For the text-containing cell, return its midpoint in (x, y) coordinate format. 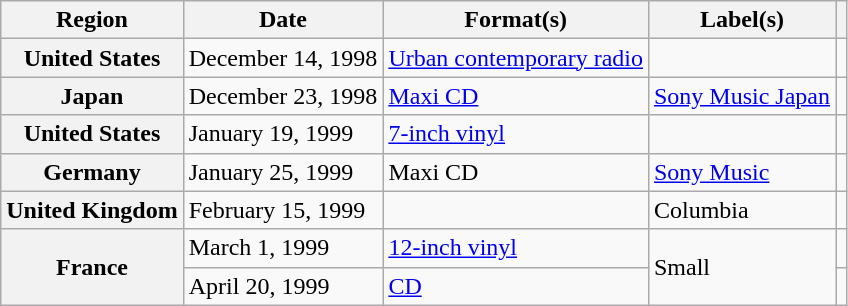
March 1, 1999 (283, 248)
February 15, 1999 (283, 210)
Region (92, 20)
Japan (92, 96)
12-inch vinyl (516, 248)
April 20, 1999 (283, 286)
Urban contemporary radio (516, 58)
January 19, 1999 (283, 134)
Label(s) (742, 20)
Sony Music (742, 172)
Columbia (742, 210)
Germany (92, 172)
December 23, 1998 (283, 96)
Sony Music Japan (742, 96)
7-inch vinyl (516, 134)
CD (516, 286)
Small (742, 267)
December 14, 1998 (283, 58)
Format(s) (516, 20)
Date (283, 20)
January 25, 1999 (283, 172)
France (92, 267)
United Kingdom (92, 210)
